Provide the (X, Y) coordinate of the cell's center where the given text is located.  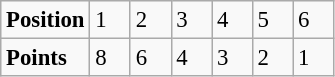
8 (110, 58)
Points (46, 58)
5 (272, 20)
Position (46, 20)
